Search for the cell housing the specified text and yield its (X, Y) center coordinate. 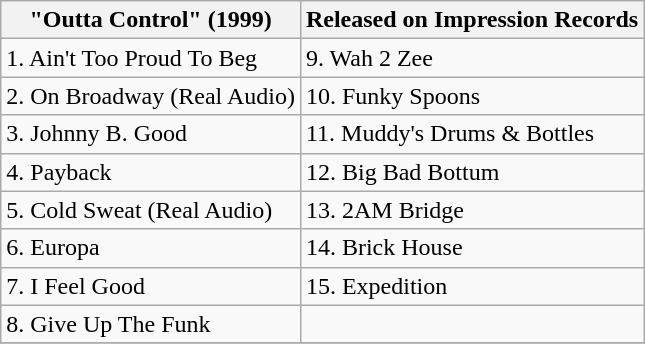
6. Europa (151, 248)
11. Muddy's Drums & Bottles (472, 134)
13. 2AM Bridge (472, 210)
9. Wah 2 Zee (472, 58)
1. Ain't Too Proud To Beg (151, 58)
14. Brick House (472, 248)
2. On Broadway (Real Audio) (151, 96)
8. Give Up The Funk (151, 324)
4. Payback (151, 172)
Released on Impression Records (472, 20)
12. Big Bad Bottum (472, 172)
15. Expedition (472, 286)
3. Johnny B. Good (151, 134)
10. Funky Spoons (472, 96)
7. I Feel Good (151, 286)
"Outta Control" (1999) (151, 20)
5. Cold Sweat (Real Audio) (151, 210)
